Capture the cell that displays the provided text and extract its (x, y) central coordinate. 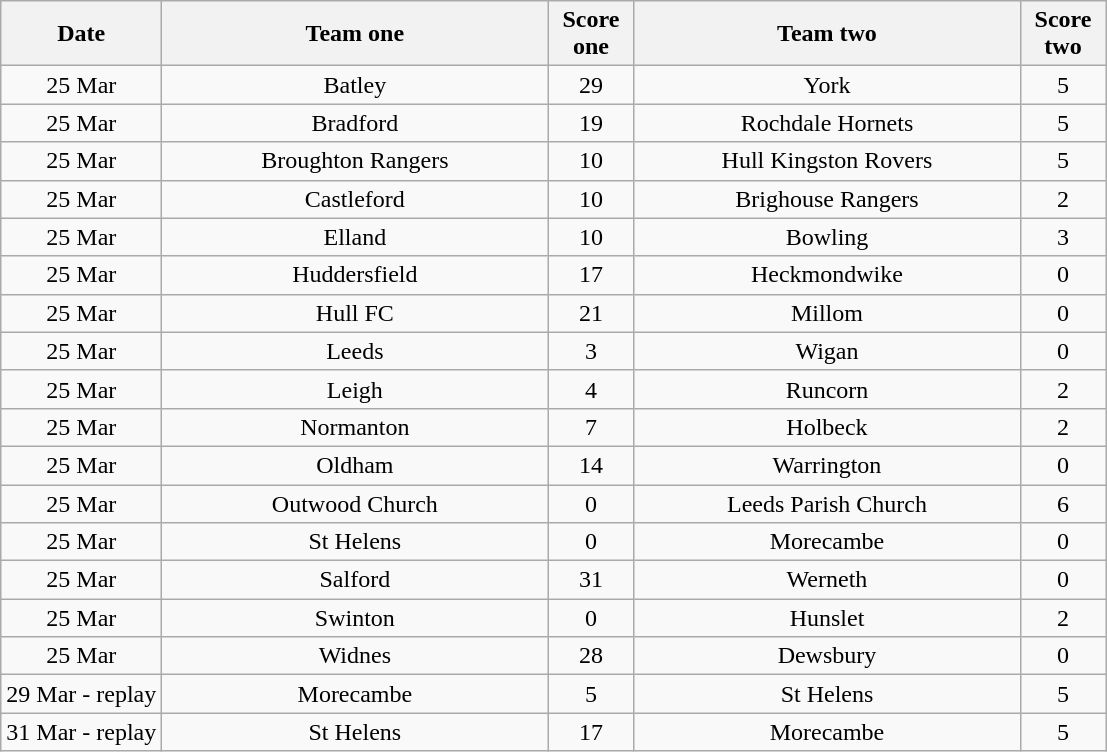
Rochdale Hornets (827, 123)
Broughton Rangers (355, 161)
Bradford (355, 123)
Werneth (827, 580)
6 (1063, 503)
4 (591, 389)
29 Mar - replay (82, 694)
Dewsbury (827, 656)
31 (591, 580)
14 (591, 465)
31 Mar - replay (82, 732)
21 (591, 313)
Elland (355, 237)
28 (591, 656)
Leeds (355, 351)
Swinton (355, 618)
Brighouse Rangers (827, 199)
Hunslet (827, 618)
Runcorn (827, 389)
Score one (591, 34)
Heckmondwike (827, 275)
Oldham (355, 465)
Widnes (355, 656)
19 (591, 123)
Hull Kingston Rovers (827, 161)
Outwood Church (355, 503)
Millom (827, 313)
York (827, 85)
Holbeck (827, 427)
Salford (355, 580)
7 (591, 427)
Date (82, 34)
Team two (827, 34)
Huddersfield (355, 275)
Leeds Parish Church (827, 503)
Castleford (355, 199)
Score two (1063, 34)
Normanton (355, 427)
Bowling (827, 237)
Hull FC (355, 313)
Team one (355, 34)
Warrington (827, 465)
Batley (355, 85)
Leigh (355, 389)
29 (591, 85)
Wigan (827, 351)
